Provide the [x, y] coordinate of the cell's center where the given text is located.  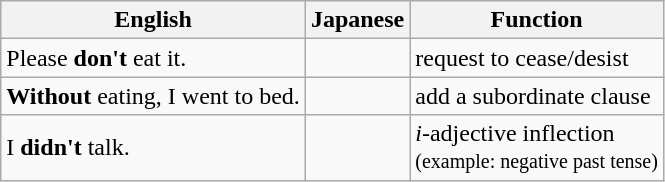
Function [537, 20]
request to cease/desist [537, 58]
English [154, 20]
Please don't eat it. [154, 58]
Without eating, I went to bed. [154, 96]
Japanese [357, 20]
add a subordinate clause [537, 96]
i‑adjective inflection (example: negative past tense) [537, 148]
I didn't talk. [154, 148]
